Identify which cell holds the provided text, then report its (x, y) central coordinate. 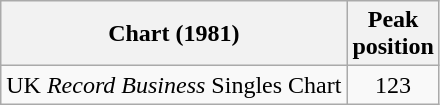
Chart (1981) (174, 34)
UK Record Business Singles Chart (174, 85)
123 (393, 85)
Peakposition (393, 34)
